From the cell containing the given text, extract its center point as [X, Y] coordinate. 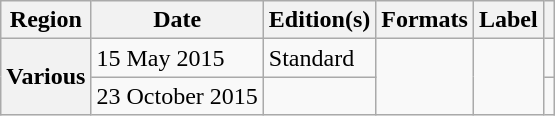
23 October 2015 [177, 96]
Formats [425, 20]
Label [508, 20]
Region [46, 20]
15 May 2015 [177, 58]
Date [177, 20]
Standard [319, 58]
Edition(s) [319, 20]
Various [46, 77]
